Return the [x, y] coordinate for the center point of the cell that contains the specified text.  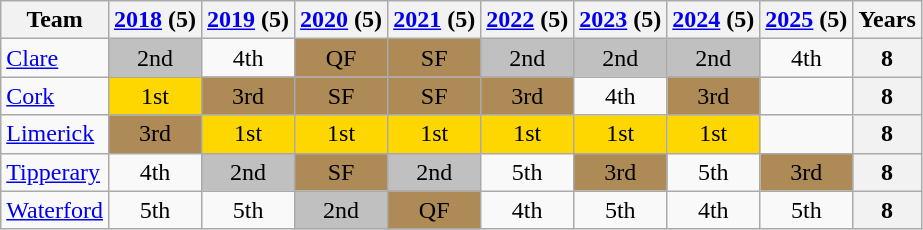
Years [887, 20]
2021 (5) [434, 20]
Clare [55, 58]
Tipperary [55, 172]
Limerick [55, 134]
2019 (5) [248, 20]
Waterford [55, 210]
2023 (5) [620, 20]
2020 (5) [342, 20]
2022 (5) [528, 20]
2024 (5) [714, 20]
2025 (5) [806, 20]
2018 (5) [154, 20]
Team [55, 20]
Cork [55, 96]
